Capture the cell that displays the provided text and extract its (x, y) central coordinate. 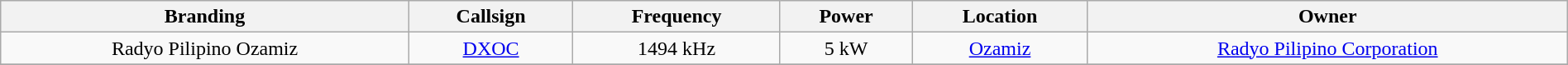
Ozamiz (1000, 48)
Radyo Pilipino Ozamiz (205, 48)
Power (845, 17)
Location (1000, 17)
DXOC (491, 48)
Frequency (676, 17)
Callsign (491, 17)
Owner (1327, 17)
5 kW (845, 48)
Branding (205, 17)
Radyo Pilipino Corporation (1327, 48)
1494 kHz (676, 48)
